Detect which cell encompasses the target text, then output its (x, y) center coordinate. 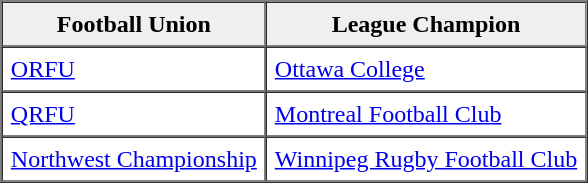
Winnipeg Rugby Football Club (426, 158)
ORFU (134, 68)
QRFU (134, 114)
Northwest Championship (134, 158)
Montreal Football Club (426, 114)
Football Union (134, 24)
Ottawa College (426, 68)
League Champion (426, 24)
